Output the (X, Y) coordinate of the center of the cell containing the given text.  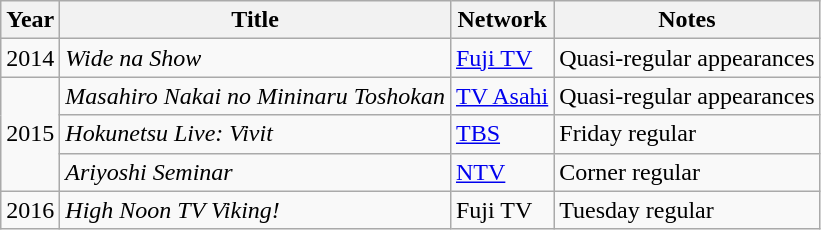
TBS (502, 134)
Tuesday regular (687, 210)
2015 (30, 134)
Ariyoshi Seminar (256, 172)
Wide na Show (256, 58)
Corner regular (687, 172)
2016 (30, 210)
High Noon TV Viking! (256, 210)
Network (502, 20)
NTV (502, 172)
Friday regular (687, 134)
Masahiro Nakai no Mininaru Toshokan (256, 96)
Notes (687, 20)
Hokunetsu Live: Vivit (256, 134)
Title (256, 20)
TV Asahi (502, 96)
Year (30, 20)
2014 (30, 58)
